Pinpoint the cell where the given text exists, returning its [X, Y] midpoint coordinate. 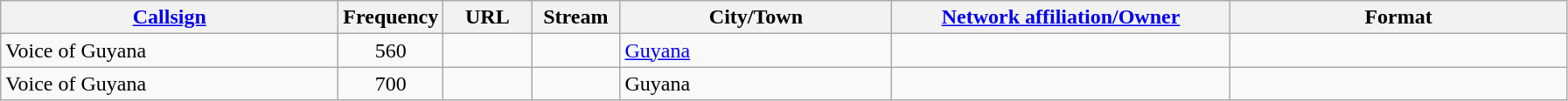
Network affiliation/Owner [1061, 17]
Callsign [170, 17]
Format [1398, 17]
Stream [575, 17]
700 [391, 84]
560 [391, 50]
URL [488, 17]
City/Town [756, 17]
Frequency [391, 17]
